Extract the [X, Y] coordinate from the center of the cell holding the provided text.  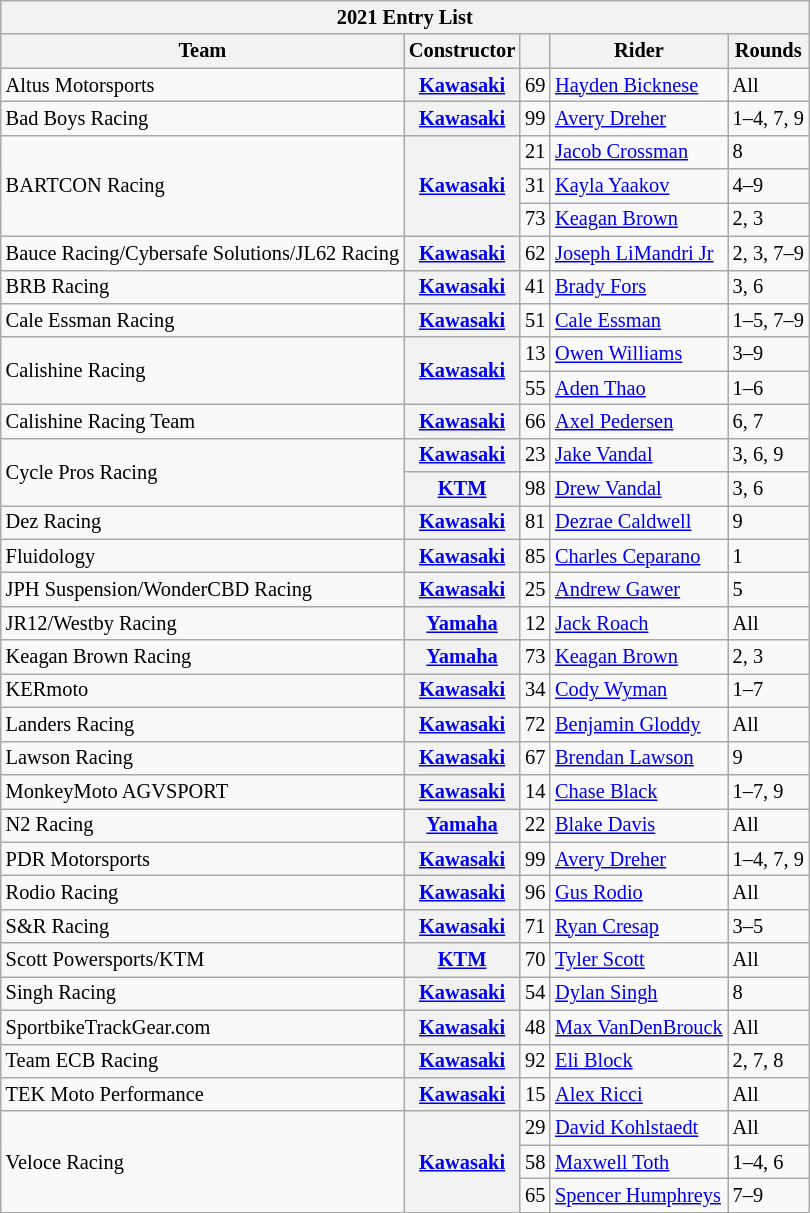
71 [535, 926]
54 [535, 993]
Dez Racing [202, 522]
25 [535, 589]
3–9 [768, 354]
Jack Roach [638, 623]
1–5, 7–9 [768, 320]
23 [535, 455]
14 [535, 791]
3, 6, 9 [768, 455]
92 [535, 1061]
JPH Suspension/WonderCBD Racing [202, 589]
Brady Fors [638, 287]
SportbikeTrackGear.com [202, 1027]
Calishine Racing [202, 370]
Charles Ceparano [638, 556]
51 [535, 320]
22 [535, 825]
58 [535, 1162]
Jacob Crossman [638, 152]
S&R Racing [202, 926]
55 [535, 388]
3–5 [768, 926]
62 [535, 253]
PDR Motorsports [202, 859]
5 [768, 589]
Rider [638, 51]
Veloce Racing [202, 1162]
13 [535, 354]
Fluidology [202, 556]
67 [535, 758]
Lawson Racing [202, 758]
1–7, 9 [768, 791]
Chase Black [638, 791]
MonkeyMoto AGVSPORT [202, 791]
98 [535, 489]
1 [768, 556]
Max VanDenBrouck [638, 1027]
85 [535, 556]
Scott Powersports/KTM [202, 960]
Gus Rodio [638, 892]
Bauce Racing/Cybersafe Solutions/JL62 Racing [202, 253]
Team ECB Racing [202, 1061]
Constructor [462, 51]
David Kohlstaedt [638, 1128]
Altus Motorsports [202, 85]
6, 7 [768, 421]
Owen Williams [638, 354]
41 [535, 287]
Spencer Humphreys [638, 1195]
1–4, 6 [768, 1162]
Cale Essman Racing [202, 320]
Drew Vandal [638, 489]
Blake Davis [638, 825]
KERmoto [202, 690]
Joseph LiMandri Jr [638, 253]
29 [535, 1128]
Kayla Yaakov [638, 186]
Dezrae Caldwell [638, 522]
21 [535, 152]
2, 7, 8 [768, 1061]
Cody Wyman [638, 690]
Ryan Cresap [638, 926]
Alex Ricci [638, 1094]
Axel Pedersen [638, 421]
Rodio Racing [202, 892]
1–6 [768, 388]
Tyler Scott [638, 960]
72 [535, 724]
Cycle Pros Racing [202, 472]
Eli Block [638, 1061]
BARTCON Racing [202, 186]
Keagan Brown Racing [202, 657]
Bad Boys Racing [202, 118]
48 [535, 1027]
TEK Moto Performance [202, 1094]
Jake Vandal [638, 455]
Landers Racing [202, 724]
2, 3, 7–9 [768, 253]
Maxwell Toth [638, 1162]
Benjamin Gloddy [638, 724]
2021 Entry List [405, 17]
12 [535, 623]
Singh Racing [202, 993]
70 [535, 960]
N2 Racing [202, 825]
Hayden Bicknese [638, 85]
1–7 [768, 690]
Andrew Gawer [638, 589]
Cale Essman [638, 320]
BRB Racing [202, 287]
65 [535, 1195]
JR12/Westby Racing [202, 623]
34 [535, 690]
Aden Thao [638, 388]
66 [535, 421]
Team [202, 51]
15 [535, 1094]
Brendan Lawson [638, 758]
Calishine Racing Team [202, 421]
69 [535, 85]
Dylan Singh [638, 993]
4–9 [768, 186]
81 [535, 522]
7–9 [768, 1195]
31 [535, 186]
96 [535, 892]
Rounds [768, 51]
